Detect which cell encompasses the target text, then output its [X, Y] center coordinate. 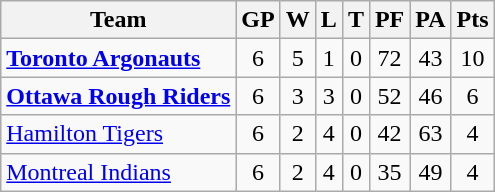
10 [472, 58]
63 [430, 134]
43 [430, 58]
35 [389, 172]
L [328, 20]
Hamilton Tigers [118, 134]
T [356, 20]
PF [389, 20]
46 [430, 96]
1 [328, 58]
52 [389, 96]
72 [389, 58]
GP [258, 20]
PA [430, 20]
Toronto Argonauts [118, 58]
Ottawa Rough Riders [118, 96]
42 [389, 134]
49 [430, 172]
Pts [472, 20]
Montreal Indians [118, 172]
5 [298, 58]
Team [118, 20]
W [298, 20]
